Return (X, Y) of the center of cell containing provided text 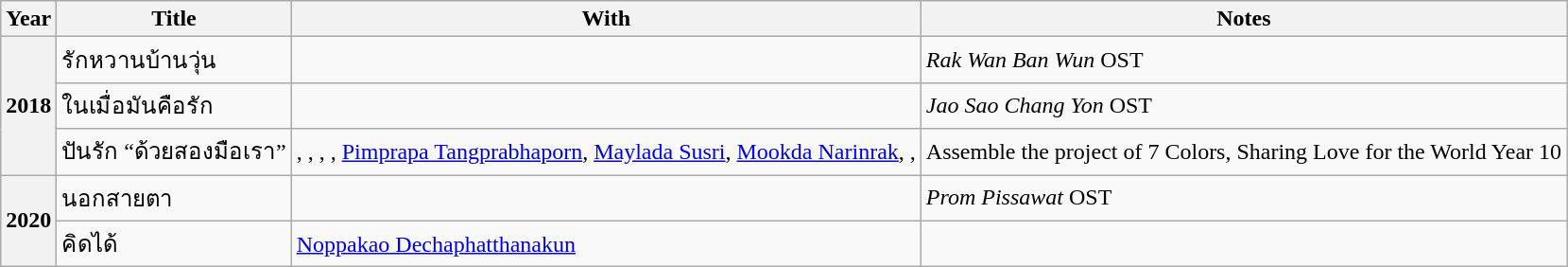
Notes (1244, 19)
ในเมื่อมันคือรัก (174, 106)
2018 (28, 106)
Rak Wan Ban Wun OST (1244, 61)
Noppakao Dechaphatthanakun (606, 244)
Jao Sao Chang Yon OST (1244, 106)
2020 (28, 220)
, , , , Pimprapa Tangprabhaporn, Maylada Susri, Mookda Narinrak, , (606, 151)
Prom Pissawat OST (1244, 197)
Title (174, 19)
With (606, 19)
Assemble the project of 7 Colors, Sharing Love for the World Year 10 (1244, 151)
ปันรัก “ด้วยสองมือเรา” (174, 151)
นอกสายตา (174, 197)
รักหวานบ้านวุ่น (174, 61)
Year (28, 19)
คิดได้ (174, 244)
